For the text-containing cell, return its midpoint in (X, Y) coordinate format. 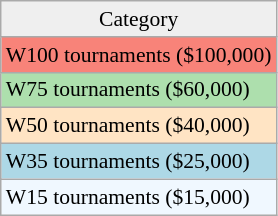
W75 tournaments ($60,000) (139, 90)
Category (139, 19)
W35 tournaments ($25,000) (139, 162)
W15 tournaments ($15,000) (139, 197)
W100 tournaments ($100,000) (139, 55)
W50 tournaments ($40,000) (139, 126)
